Output the [x, y] coordinate of the center of the cell containing the given text.  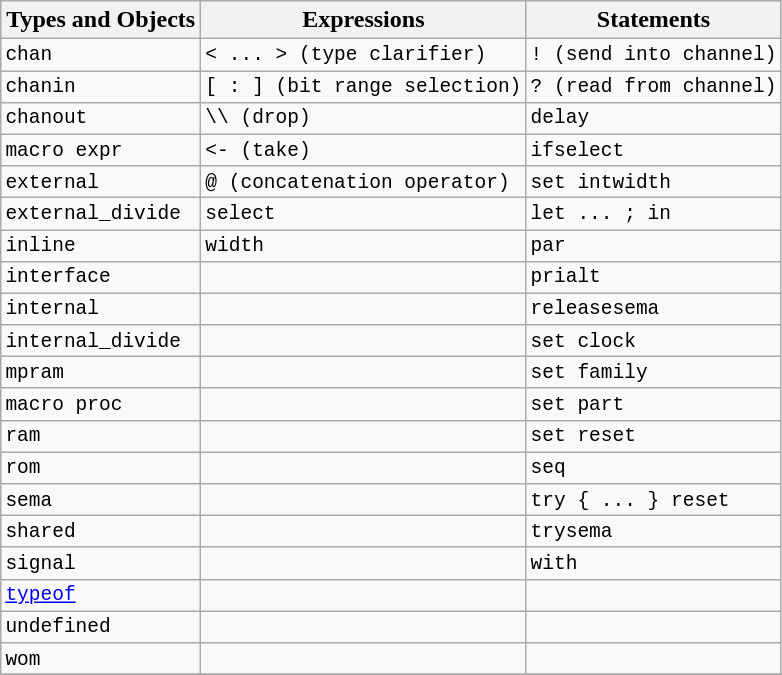
set clock [654, 341]
seq [654, 468]
Statements [654, 20]
\\ (drop) [364, 118]
external_divide [101, 214]
macro expr [101, 150]
signal [101, 563]
try { ... } reset [654, 500]
? (read from channel) [654, 87]
releasesema [654, 309]
! (send into channel) [654, 55]
< ... > (type clarifier) [364, 55]
internal [101, 309]
chanin [101, 87]
undefined [101, 627]
shared [101, 532]
prialt [654, 277]
[ : ] (bit range selection) [364, 87]
let ... ; in [654, 214]
trysema [654, 532]
<- (take) [364, 150]
ram [101, 436]
par [654, 246]
typeof [101, 595]
set family [654, 373]
macro proc [101, 404]
with [654, 563]
chanout [101, 118]
ifselect [654, 150]
delay [654, 118]
chan [101, 55]
external [101, 182]
@ (concatenation operator) [364, 182]
set part [654, 404]
width [364, 246]
mpram [101, 373]
rom [101, 468]
set reset [654, 436]
Expressions [364, 20]
set intwidth [654, 182]
select [364, 214]
inline [101, 246]
sema [101, 500]
Types and Objects [101, 20]
interface [101, 277]
wom [101, 659]
internal_divide [101, 341]
